Output the (x, y) coordinate of the center of the cell containing the given text.  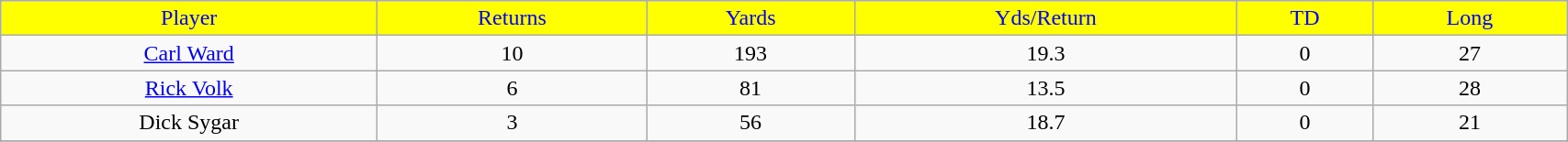
TD (1304, 18)
3 (513, 123)
Yards (750, 18)
56 (750, 123)
21 (1470, 123)
Yds/Return (1045, 18)
13.5 (1045, 88)
Player (189, 18)
193 (750, 53)
Dick Sygar (189, 123)
Long (1470, 18)
27 (1470, 53)
Returns (513, 18)
Carl Ward (189, 53)
Rick Volk (189, 88)
19.3 (1045, 53)
18.7 (1045, 123)
28 (1470, 88)
10 (513, 53)
6 (513, 88)
81 (750, 88)
